Determine the [X, Y] coordinate at the center of the cell enclosing the given text.  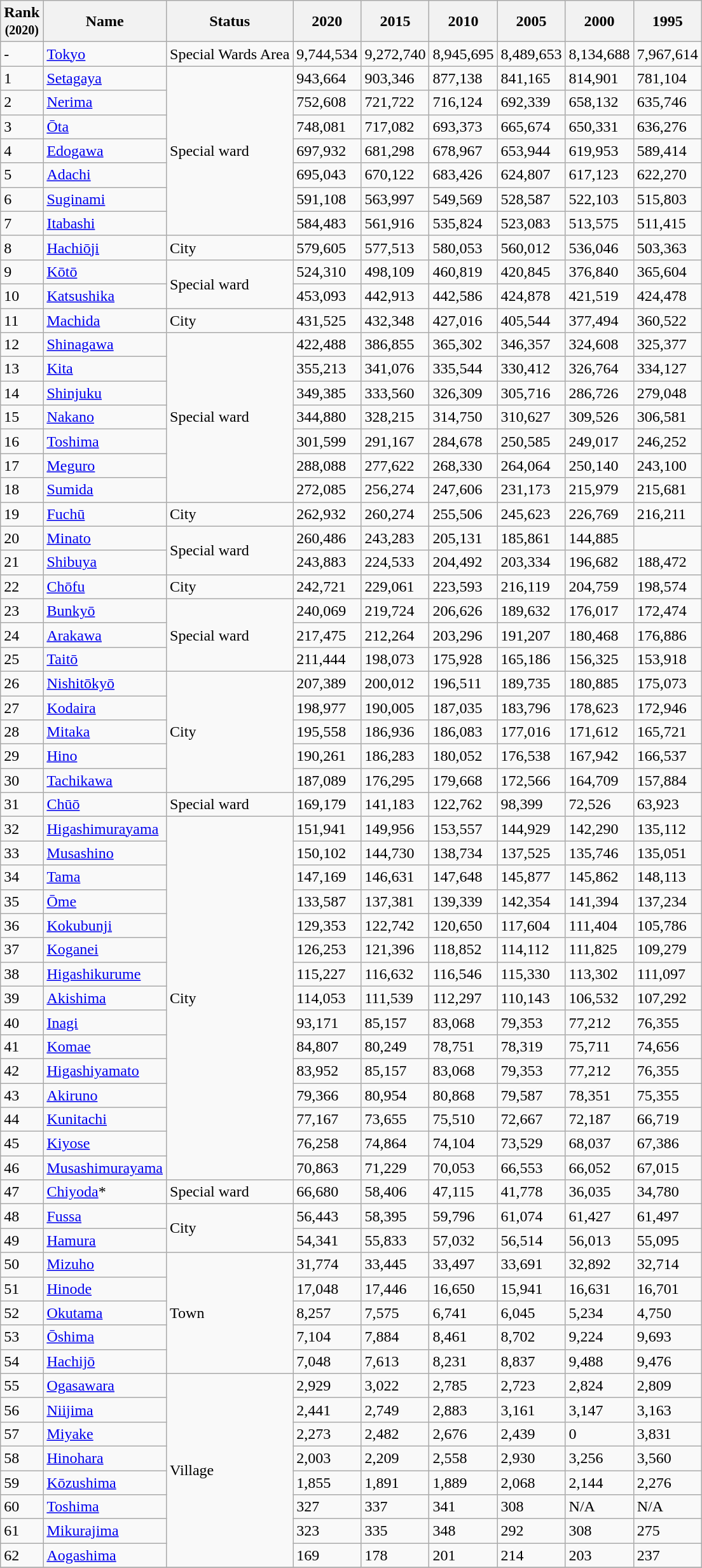
204,492 [463, 562]
105,786 [668, 926]
206,626 [463, 611]
57,032 [463, 1240]
171,612 [599, 732]
279,048 [668, 393]
216,119 [532, 586]
66,553 [532, 1168]
9,476 [668, 1361]
169,179 [327, 805]
111,097 [668, 974]
240,069 [327, 611]
670,122 [396, 175]
187,035 [463, 708]
Rank(2020) [22, 22]
256,274 [396, 490]
9,693 [668, 1337]
333,560 [396, 393]
196,682 [599, 562]
32 [22, 829]
Kunitachi [105, 1120]
61,427 [599, 1216]
166,537 [668, 756]
47 [22, 1192]
62 [22, 1555]
61 [22, 1531]
148,113 [668, 877]
33 [22, 853]
72,667 [532, 1120]
277,622 [396, 466]
196,511 [463, 683]
Higashikurume [105, 974]
Machida [105, 320]
178,623 [599, 708]
Shinagawa [105, 345]
Musashimurayama [105, 1168]
45 [22, 1144]
693,373 [463, 127]
619,953 [599, 151]
2,441 [327, 1410]
752,608 [327, 102]
2,785 [463, 1385]
421,519 [599, 296]
341 [463, 1507]
903,346 [396, 78]
Suginami [105, 199]
98,399 [532, 805]
145,862 [599, 877]
67,386 [668, 1144]
172,946 [668, 708]
Chūō [105, 805]
Tama [105, 877]
67,015 [668, 1168]
78,351 [599, 1095]
29 [22, 756]
165,721 [668, 732]
523,083 [532, 223]
431,525 [327, 320]
7,613 [396, 1361]
Mitaka [105, 732]
53 [22, 1337]
348 [463, 1531]
71,229 [396, 1168]
15,941 [532, 1289]
636,276 [668, 127]
75,711 [599, 1046]
249,017 [599, 441]
180,052 [463, 756]
211,444 [327, 659]
695,043 [327, 175]
17 [22, 466]
2,929 [327, 1385]
215,979 [599, 490]
405,544 [532, 320]
151,941 [327, 829]
697,932 [327, 151]
422,488 [327, 345]
Shibuya [105, 562]
678,967 [463, 151]
681,298 [396, 151]
Nishitōkyō [105, 683]
Tachikawa [105, 781]
18 [22, 490]
175,073 [668, 683]
83,952 [327, 1071]
8,134,688 [599, 54]
3,161 [532, 1410]
16,650 [463, 1289]
275 [668, 1531]
Ogasawara [105, 1385]
16,631 [599, 1289]
Kokubunji [105, 926]
172,474 [668, 611]
36,035 [599, 1192]
2,809 [668, 1385]
Hachijō [105, 1361]
223,593 [463, 586]
58,395 [396, 1216]
33,445 [396, 1265]
147,169 [327, 877]
Niijima [105, 1410]
78,751 [463, 1046]
2005 [532, 22]
292 [532, 1531]
180,885 [599, 683]
172,566 [532, 781]
Setagaya [105, 78]
4 [22, 151]
109,279 [668, 950]
3,560 [668, 1458]
617,123 [599, 175]
Adachi [105, 175]
9,744,534 [327, 54]
Status [230, 22]
37 [22, 950]
Hinode [105, 1289]
243,100 [668, 466]
16,701 [668, 1289]
Hamura [105, 1240]
Taitō [105, 659]
579,605 [327, 247]
43 [22, 1095]
226,769 [599, 514]
4,750 [668, 1313]
22 [22, 586]
200,012 [396, 683]
- [22, 54]
16 [22, 441]
424,878 [532, 296]
203,296 [463, 635]
5 [22, 175]
334,127 [668, 369]
658,132 [599, 102]
284,678 [463, 441]
2,439 [532, 1434]
139,339 [463, 901]
117,604 [532, 926]
111,825 [599, 950]
Higashiyamato [105, 1071]
0 [599, 1434]
2015 [396, 22]
176,295 [396, 781]
157,884 [668, 781]
8,702 [532, 1337]
250,585 [532, 441]
247,606 [463, 490]
8,231 [463, 1361]
57 [22, 1434]
70,053 [463, 1168]
2,209 [396, 1458]
167,942 [599, 756]
Nakano [105, 417]
8,257 [327, 1313]
344,880 [327, 417]
177,016 [532, 732]
245,623 [532, 514]
185,861 [532, 538]
66,052 [599, 1168]
40 [22, 1022]
8,489,653 [532, 54]
10 [22, 296]
460,819 [463, 272]
877,138 [463, 78]
17,048 [327, 1289]
73,655 [396, 1120]
6 [22, 199]
2,883 [463, 1410]
Kita [105, 369]
214 [532, 1555]
Arakawa [105, 635]
2,276 [668, 1483]
207,389 [327, 683]
748,081 [327, 127]
Komae [105, 1046]
2 [22, 102]
36 [22, 926]
55,833 [396, 1240]
33,691 [532, 1265]
Kōtō [105, 272]
183,796 [532, 708]
112,297 [463, 998]
12 [22, 345]
589,414 [668, 151]
55,095 [668, 1240]
Special Wards Area [230, 54]
Nerima [105, 102]
335 [396, 1531]
8,837 [532, 1361]
138,734 [463, 853]
Inagi [105, 1022]
21 [22, 562]
6,045 [532, 1313]
20 [22, 538]
19 [22, 514]
169 [327, 1555]
195,558 [327, 732]
Sumida [105, 490]
48 [22, 1216]
144,730 [396, 853]
144,929 [532, 829]
528,587 [532, 199]
2,558 [463, 1458]
536,046 [599, 247]
122,742 [396, 926]
231,173 [532, 490]
106,532 [599, 998]
14 [22, 393]
268,330 [463, 466]
121,396 [396, 950]
110,143 [532, 998]
80,954 [396, 1095]
32,892 [599, 1265]
115,227 [327, 974]
137,381 [396, 901]
56 [22, 1410]
198,073 [396, 659]
Kōzushima [105, 1483]
9 [22, 272]
180,468 [599, 635]
135,746 [599, 853]
3,256 [599, 1458]
7,884 [396, 1337]
Miyake [105, 1434]
255,506 [463, 514]
28 [22, 732]
164,709 [599, 781]
11 [22, 320]
1,889 [463, 1483]
176,886 [668, 635]
216,211 [668, 514]
74,864 [396, 1144]
Fuchū [105, 514]
250,140 [599, 466]
224,533 [396, 562]
326,764 [599, 369]
50 [22, 1265]
186,083 [463, 732]
288,088 [327, 466]
Chiyoda* [105, 1192]
262,932 [327, 514]
Bunkyō [105, 611]
149,956 [396, 829]
781,104 [668, 78]
56,514 [532, 1240]
Higashimurayama [105, 829]
38 [22, 974]
56,443 [327, 1216]
841,165 [532, 78]
324,608 [599, 345]
591,108 [327, 199]
135,051 [668, 853]
535,824 [463, 223]
327 [327, 1507]
328,215 [396, 417]
326,309 [463, 393]
314,750 [463, 417]
427,016 [463, 320]
47,115 [463, 1192]
511,415 [668, 223]
176,017 [599, 611]
2,824 [599, 1385]
503,363 [668, 247]
584,483 [327, 223]
453,093 [327, 296]
9,224 [599, 1337]
150,102 [327, 853]
135,112 [668, 829]
650,331 [599, 127]
58,406 [396, 1192]
186,283 [396, 756]
8,945,695 [463, 54]
72,526 [599, 805]
32,714 [668, 1265]
Ōme [105, 901]
178 [396, 1555]
237 [668, 1555]
175,928 [463, 659]
189,735 [532, 683]
286,726 [599, 393]
683,426 [463, 175]
341,076 [396, 369]
116,546 [463, 974]
Village [230, 1470]
1,891 [396, 1483]
137,234 [668, 901]
301,599 [327, 441]
153,557 [463, 829]
Minato [105, 538]
129,353 [327, 926]
24 [22, 635]
563,997 [396, 199]
142,354 [532, 901]
34 [22, 877]
203,334 [532, 562]
33,497 [463, 1265]
717,082 [396, 127]
34,780 [668, 1192]
291,167 [396, 441]
39 [22, 998]
6,741 [463, 1313]
355,213 [327, 369]
377,494 [599, 320]
137,525 [532, 853]
Hachiōji [105, 247]
323 [327, 1531]
146,631 [396, 877]
187,089 [327, 781]
203 [599, 1555]
35 [22, 901]
116,632 [396, 974]
59 [22, 1483]
330,412 [532, 369]
201 [463, 1555]
Ōshima [105, 1337]
524,310 [327, 272]
624,807 [532, 175]
2010 [463, 22]
113,302 [599, 974]
190,261 [327, 756]
72,187 [599, 1120]
25 [22, 659]
665,674 [532, 127]
Meguro [105, 466]
111,404 [599, 926]
Akiruno [105, 1095]
Kodaira [105, 708]
515,803 [668, 199]
1 [22, 78]
26 [22, 683]
498,109 [396, 272]
58 [22, 1458]
66,719 [668, 1120]
8 [22, 247]
15 [22, 417]
365,604 [668, 272]
580,053 [463, 247]
513,575 [599, 223]
721,722 [396, 102]
107,292 [668, 998]
190,005 [396, 708]
Mizuho [105, 1265]
7,967,614 [668, 54]
74,104 [463, 1144]
93,171 [327, 1022]
7,104 [327, 1337]
561,916 [396, 223]
78,319 [532, 1046]
325,377 [668, 345]
219,724 [396, 611]
Hino [105, 756]
80,249 [396, 1046]
622,270 [668, 175]
31 [22, 805]
74,656 [668, 1046]
7,048 [327, 1361]
386,855 [396, 345]
66,680 [327, 1192]
365,302 [463, 345]
111,539 [396, 998]
73,529 [532, 1144]
41 [22, 1046]
204,759 [599, 586]
692,339 [532, 102]
9,488 [599, 1361]
Chōfu [105, 586]
2,273 [327, 1434]
186,936 [396, 732]
55 [22, 1385]
147,648 [463, 877]
198,977 [327, 708]
420,845 [532, 272]
79,366 [327, 1095]
246,252 [668, 441]
943,664 [327, 78]
198,574 [668, 586]
360,522 [668, 320]
51 [22, 1289]
80,868 [463, 1095]
114,053 [327, 998]
442,586 [463, 296]
Hinohara [105, 1458]
Katsushika [105, 296]
76,258 [327, 1144]
337 [396, 1507]
305,716 [532, 393]
77,167 [327, 1120]
153,918 [668, 659]
179,668 [463, 781]
335,544 [463, 369]
Shinjuku [105, 393]
2,749 [396, 1410]
17,446 [396, 1289]
432,348 [396, 320]
653,944 [532, 151]
1995 [668, 22]
63,923 [668, 805]
Edogawa [105, 151]
126,253 [327, 950]
3,147 [599, 1410]
Itabashi [105, 223]
42 [22, 1071]
3,163 [668, 1410]
306,581 [668, 417]
Aogashima [105, 1555]
349,385 [327, 393]
2020 [327, 22]
44 [22, 1120]
212,264 [396, 635]
61,074 [532, 1216]
229,061 [396, 586]
Ōta [105, 127]
7,575 [396, 1313]
165,186 [532, 659]
60 [22, 1507]
243,883 [327, 562]
Name [105, 22]
Town [230, 1313]
75,355 [668, 1095]
23 [22, 611]
243,283 [396, 538]
188,472 [668, 562]
716,124 [463, 102]
Musashino [105, 853]
156,325 [599, 659]
2,482 [396, 1434]
31,774 [327, 1265]
120,650 [463, 926]
2000 [599, 22]
2,930 [532, 1458]
56,013 [599, 1240]
Okutama [105, 1313]
2,723 [532, 1385]
176,538 [532, 756]
3,831 [668, 1434]
5,234 [599, 1313]
133,587 [327, 901]
189,632 [532, 611]
577,513 [396, 247]
522,103 [599, 199]
41,778 [532, 1192]
30 [22, 781]
310,627 [532, 417]
46 [22, 1168]
7 [22, 223]
205,131 [463, 538]
54 [22, 1361]
144,885 [599, 538]
142,290 [599, 829]
61,497 [668, 1216]
75,510 [463, 1120]
442,913 [396, 296]
191,207 [532, 635]
424,478 [668, 296]
Fussa [105, 1216]
84,807 [327, 1046]
264,064 [532, 466]
549,569 [463, 199]
115,330 [532, 974]
52 [22, 1313]
114,112 [532, 950]
Tokyo [105, 54]
Mikurajima [105, 1531]
70,863 [327, 1168]
27 [22, 708]
1,855 [327, 1483]
8,461 [463, 1337]
215,681 [668, 490]
2,144 [599, 1483]
Akishima [105, 998]
3 [22, 127]
59,796 [463, 1216]
141,183 [396, 805]
13 [22, 369]
260,486 [327, 538]
346,357 [532, 345]
68,037 [599, 1144]
560,012 [532, 247]
49 [22, 1240]
79,587 [532, 1095]
217,475 [327, 635]
309,526 [599, 417]
376,840 [599, 272]
814,901 [599, 78]
272,085 [327, 490]
Kiyose [105, 1144]
122,762 [463, 805]
635,746 [668, 102]
2,068 [532, 1483]
Koganei [105, 950]
3,022 [396, 1385]
242,721 [327, 586]
9,272,740 [396, 54]
54,341 [327, 1240]
145,877 [532, 877]
2,676 [463, 1434]
2,003 [327, 1458]
118,852 [463, 950]
260,274 [396, 514]
141,394 [599, 901]
